Scan for the cell matching the given text and deliver its [X, Y] coordinate at center. 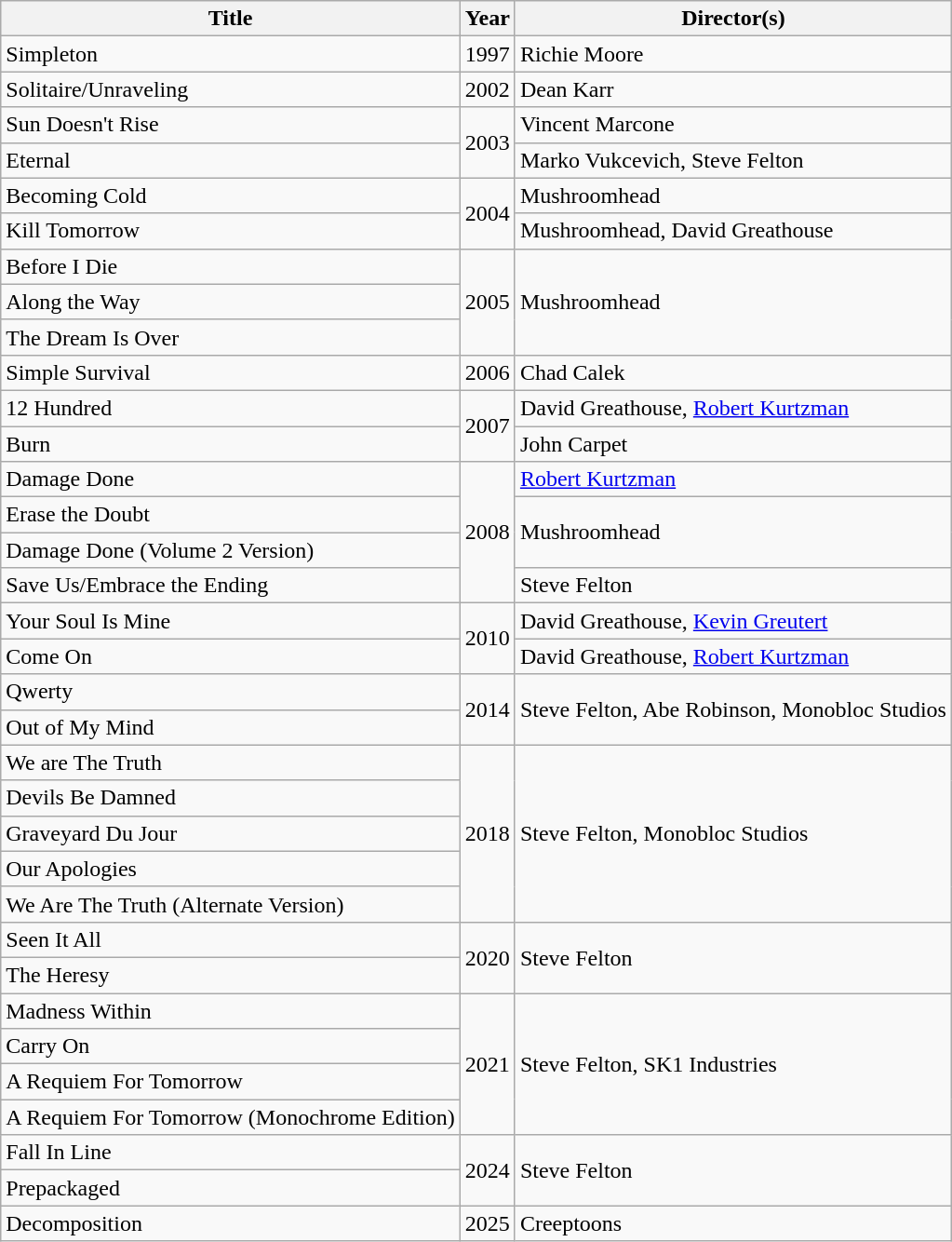
Robert Kurtzman [733, 479]
Qwerty [231, 692]
Decomposition [231, 1223]
A Requiem For Tomorrow [231, 1082]
Solitaire/Unraveling [231, 89]
We Are The Truth (Alternate Version) [231, 904]
Damage Done (Volume 2 Version) [231, 550]
1997 [488, 54]
Creeptoons [733, 1223]
Becoming Cold [231, 196]
Steve Felton, SK1 Industries [733, 1063]
2004 [488, 213]
Save Us/Embrace the Ending [231, 586]
Kill Tomorrow [231, 231]
2006 [488, 372]
Sun Doesn't Rise [231, 125]
Carry On [231, 1046]
Graveyard Du Jour [231, 833]
Mushroomhead, David Greathouse [733, 231]
Chad Calek [733, 372]
Along the Way [231, 302]
Prepackaged [231, 1188]
David Greathouse, Kevin Greutert [733, 621]
2007 [488, 425]
Out of My Mind [231, 727]
2024 [488, 1170]
Devils Be Damned [231, 798]
The Dream Is Over [231, 337]
Director(s) [733, 19]
2002 [488, 89]
Year [488, 19]
2010 [488, 639]
2020 [488, 957]
Madness Within [231, 1010]
John Carpet [733, 444]
2014 [488, 709]
Steve Felton, Abe Robinson, Monobloc Studios [733, 709]
2021 [488, 1063]
Come On [231, 656]
Marko Vukcevich, Steve Felton [733, 160]
Seen It All [231, 939]
2005 [488, 302]
Simpleton [231, 54]
The Heresy [231, 975]
We are The Truth [231, 763]
2008 [488, 533]
Vincent Marcone [733, 125]
Dean Karr [733, 89]
Simple Survival [231, 372]
Steve Felton, Monobloc Studios [733, 833]
2025 [488, 1223]
Erase the Doubt [231, 515]
Your Soul Is Mine [231, 621]
Richie Moore [733, 54]
Title [231, 19]
Damage Done [231, 479]
Eternal [231, 160]
A Requiem For Tomorrow (Monochrome Edition) [231, 1117]
Before I Die [231, 266]
12 Hundred [231, 408]
Fall In Line [231, 1153]
Burn [231, 444]
Our Apologies [231, 869]
2018 [488, 833]
2003 [488, 142]
